Pinpoint the cell where the given text exists, returning its [x, y] midpoint coordinate. 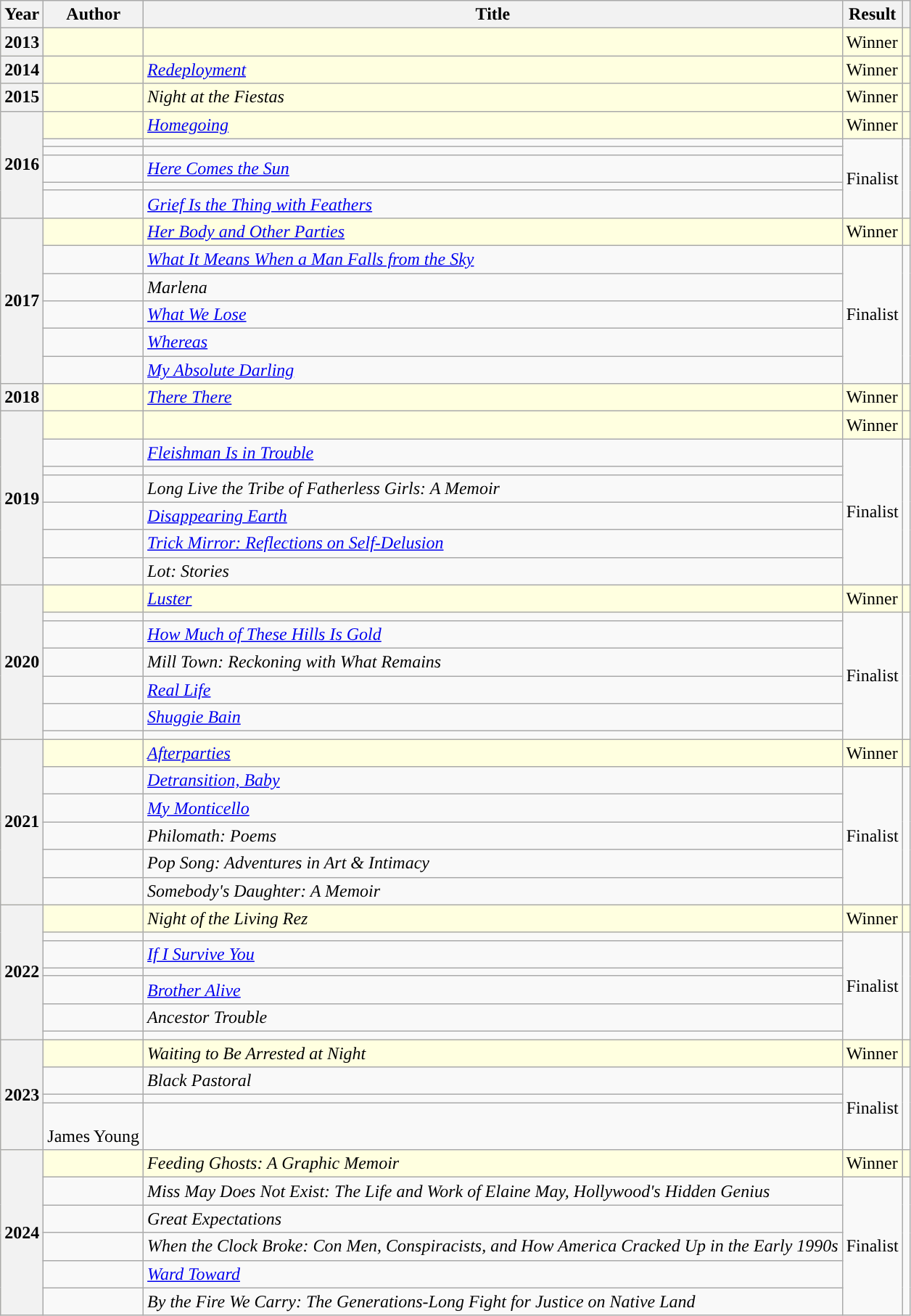
2022 [22, 972]
Homegoing [493, 125]
Feeding Ghosts: A Graphic Memoir [493, 1164]
2021 [22, 822]
What It Means When a Man Falls from the Sky [493, 259]
Afterparties [493, 753]
Her Body and Other Parties [493, 231]
Mill Town: Reckoning with What Remains [493, 662]
Redeployment [493, 70]
Whereas [493, 342]
Long Live the Tribe of Fatherless Girls: A Memoir [493, 488]
2015 [22, 97]
Pop Song: Adventures in Art & Intimacy [493, 863]
Luster [493, 599]
Philomath: Poems [493, 836]
Miss May Does Not Exist: The Life and Work of Elaine May, Hollywood's Hidden Genius [493, 1191]
Detransition, Baby [493, 781]
Ward Toward [493, 1274]
2014 [22, 70]
There There [493, 398]
Night at the Fiestas [493, 97]
Lot: Stories [493, 571]
Trick Mirror: Reflections on Self-Delusion [493, 543]
2024 [22, 1233]
Shuggie Bain [493, 717]
How Much of These Hills Is Gold [493, 634]
Ancestor Trouble [493, 1017]
Grief Is the Thing with Feathers [493, 204]
Great Expectations [493, 1219]
James Young [94, 1126]
My Absolute Darling [493, 370]
By the Fire We Carry: The Generations-Long Fight for Justice on Native Land [493, 1301]
2023 [22, 1094]
Somebody's Daughter: A Memoir [493, 891]
2013 [22, 42]
Waiting to Be Arrested at Night [493, 1053]
My Monticello [493, 808]
Title [493, 15]
When the Clock Broke: Con Men, Conspiracists, and How America Cracked Up in the Early 1990s [493, 1246]
What We Lose [493, 315]
Author [94, 15]
2020 [22, 662]
If I Survive You [493, 954]
Black Pastoral [493, 1081]
Night of the Living Rez [493, 918]
2018 [22, 398]
Marlena [493, 287]
Real Life [493, 690]
Here Comes the Sun [493, 168]
Brother Alive [493, 990]
Disappearing Earth [493, 516]
Fleishman Is in Trouble [493, 453]
2019 [22, 498]
Result [872, 15]
2017 [22, 300]
2016 [22, 164]
Year [22, 15]
